Capture the cell that displays the provided text and extract its (X, Y) central coordinate. 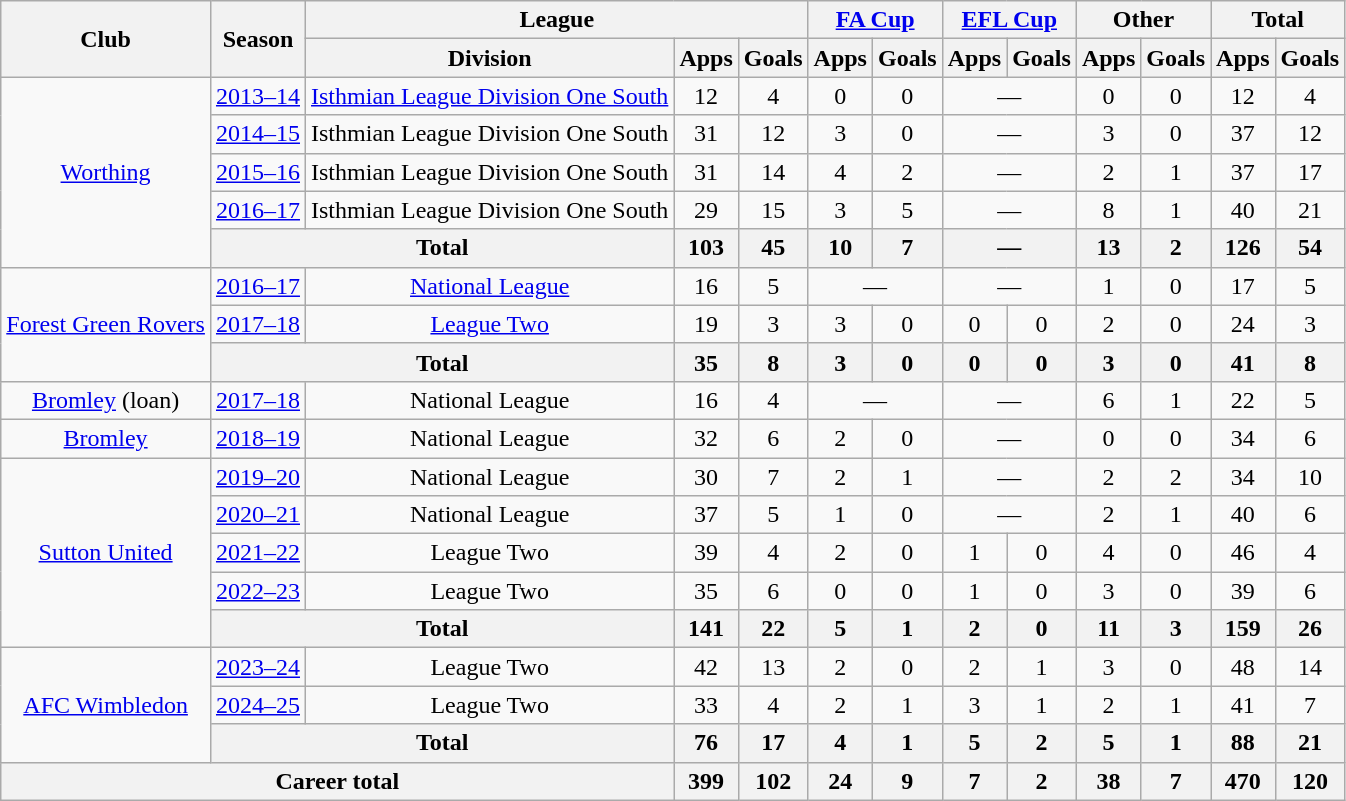
102 (773, 781)
30 (706, 477)
2018–19 (258, 438)
Bromley (106, 438)
2022–23 (258, 591)
EFL Cup (1009, 20)
Season (258, 39)
103 (706, 248)
29 (706, 210)
32 (706, 438)
Career total (338, 781)
159 (1243, 629)
2020–21 (258, 515)
120 (1310, 781)
33 (706, 705)
141 (706, 629)
Division (490, 58)
League (558, 20)
Forest Green Rovers (106, 324)
Sutton United (106, 553)
11 (1108, 629)
AFC Wimbledon (106, 705)
42 (706, 667)
399 (706, 781)
2015–16 (258, 172)
Bromley (loan) (106, 400)
FA Cup (875, 20)
2023–24 (258, 667)
45 (773, 248)
76 (706, 743)
19 (706, 324)
470 (1243, 781)
Other (1143, 20)
2014–15 (258, 134)
Worthing (106, 172)
88 (1243, 743)
2019–20 (258, 477)
9 (907, 781)
15 (773, 210)
46 (1243, 553)
38 (1108, 781)
2021–22 (258, 553)
48 (1243, 667)
126 (1243, 248)
2024–25 (258, 705)
54 (1310, 248)
26 (1310, 629)
2013–14 (258, 96)
Club (106, 39)
